Search for the cell housing the specified text and yield its [X, Y] center coordinate. 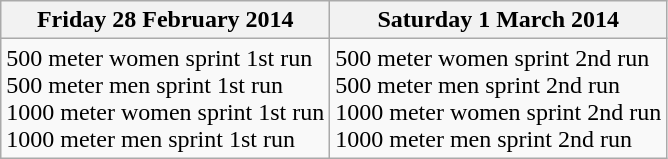
500 meter women sprint 1st run 500 meter men sprint 1st run 1000 meter women sprint 1st run 1000 meter men sprint 1st run [166, 98]
Saturday 1 March 2014 [498, 20]
Friday 28 February 2014 [166, 20]
500 meter women sprint 2nd run 500 meter men sprint 2nd run 1000 meter women sprint 2nd run 1000 meter men sprint 2nd run [498, 98]
